Find where the given text appears and provide that cell's center as (x, y) coordinate. 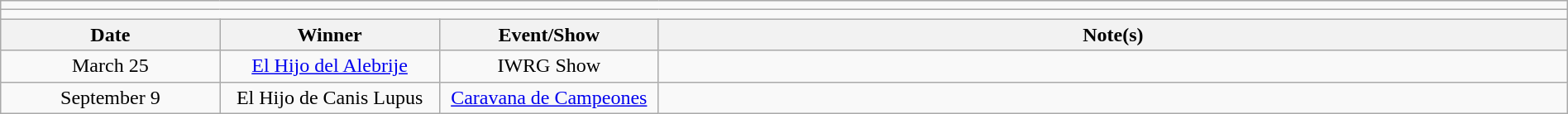
Event/Show (549, 35)
Note(s) (1113, 35)
Winner (329, 35)
September 9 (111, 97)
IWRG Show (549, 66)
El Hijo del Alebrije (329, 66)
Date (111, 35)
El Hijo de Canis Lupus (329, 97)
March 25 (111, 66)
Caravana de Campeones (549, 97)
